From the cell containing the given text, extract its center point as [X, Y] coordinate. 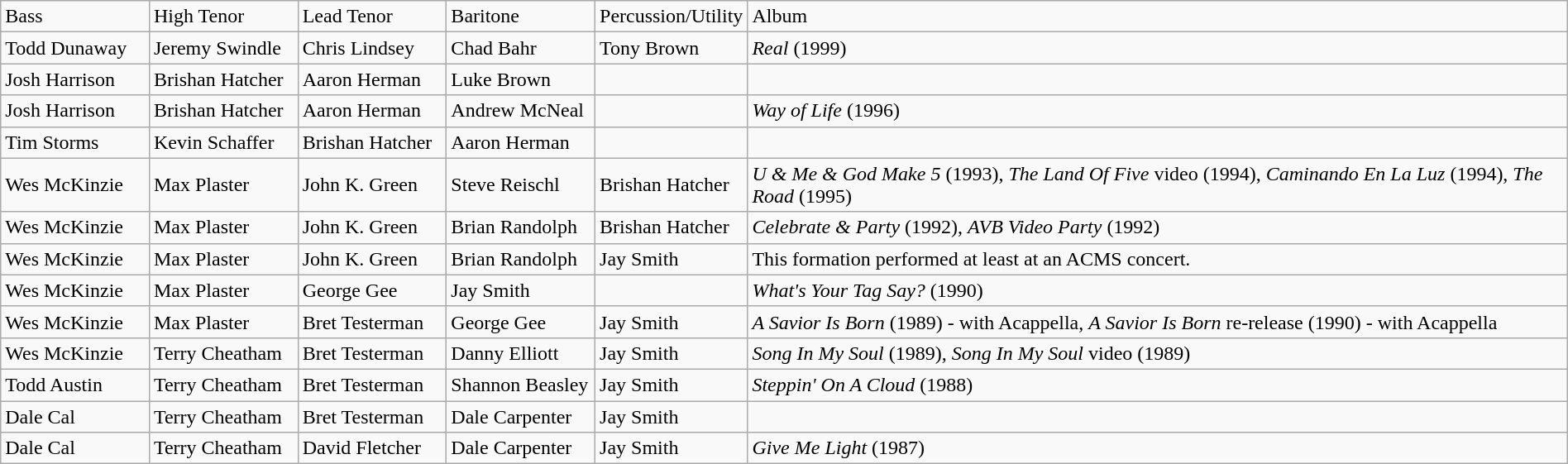
Song In My Soul (1989), Song In My Soul video (1989) [1158, 353]
Give Me Light (1987) [1158, 448]
Bass [75, 17]
Luke Brown [521, 79]
Celebrate & Party (1992), AVB Video Party (1992) [1158, 227]
Steppin' On A Cloud (1988) [1158, 385]
Jeremy Swindle [223, 48]
U & Me & God Make 5 (1993), The Land Of Five video (1994), Caminando En La Luz (1994), The Road (1995) [1158, 185]
Todd Dunaway [75, 48]
This formation performed at least at an ACMS concert. [1158, 259]
David Fletcher [372, 448]
Shannon Beasley [521, 385]
What's Your Tag Say? (1990) [1158, 290]
Album [1158, 17]
Real (1999) [1158, 48]
High Tenor [223, 17]
Chris Lindsey [372, 48]
A Savior Is Born (1989) - with Acappella, A Savior Is Born re-release (1990) - with Acappella [1158, 322]
Tony Brown [672, 48]
Chad Bahr [521, 48]
Kevin Schaffer [223, 142]
Andrew McNeal [521, 111]
Steve Reischl [521, 185]
Baritone [521, 17]
Tim Storms [75, 142]
Todd Austin [75, 385]
Lead Tenor [372, 17]
Danny Elliott [521, 353]
Way of Life (1996) [1158, 111]
Percussion/Utility [672, 17]
